Output the (X, Y) coordinate of the center of the cell containing the given text.  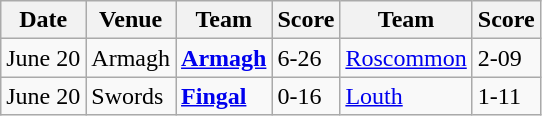
6-26 (306, 58)
2-09 (506, 58)
0-16 (306, 96)
Louth (406, 96)
Venue (131, 20)
Roscommon (406, 58)
Fingal (224, 96)
1-11 (506, 96)
Swords (131, 96)
Date (44, 20)
